Find where the given text appears and provide that cell's center as [x, y] coordinate. 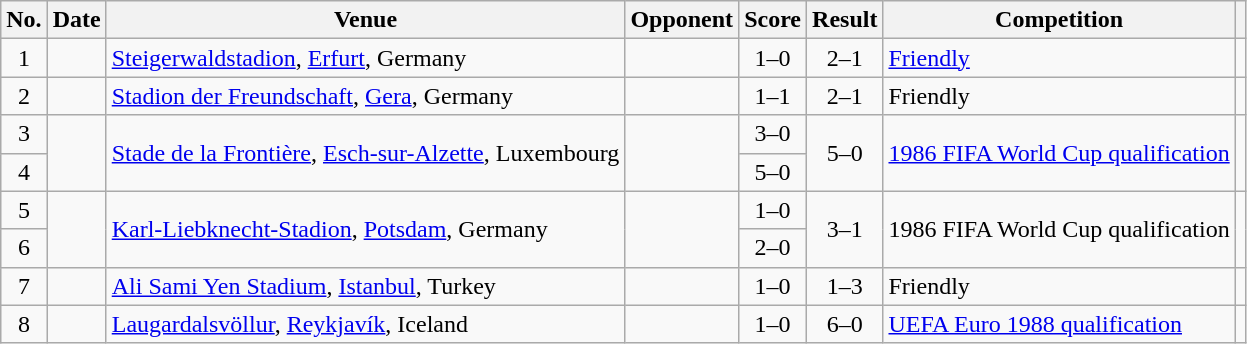
2–0 [773, 248]
No. [24, 20]
2 [24, 96]
4 [24, 172]
1–1 [773, 96]
7 [24, 286]
Opponent [682, 20]
Date [76, 20]
5 [24, 210]
1–3 [845, 286]
3–1 [845, 229]
1 [24, 58]
Result [845, 20]
Competition [1059, 20]
6–0 [845, 324]
Karl-Liebknecht-Stadion, Potsdam, Germany [366, 229]
Stadion der Freundschaft, Gera, Germany [366, 96]
6 [24, 248]
UEFA Euro 1988 qualification [1059, 324]
Steigerwaldstadion, Erfurt, Germany [366, 58]
Ali Sami Yen Stadium, Istanbul, Turkey [366, 286]
Venue [366, 20]
Laugardalsvöllur, Reykjavík, Iceland [366, 324]
Stade de la Frontière, Esch-sur-Alzette, Luxembourg [366, 153]
8 [24, 324]
3–0 [773, 134]
Score [773, 20]
3 [24, 134]
